Find where the given text appears and provide that cell's center as [X, Y] coordinate. 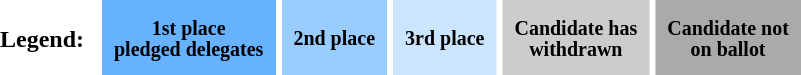
2nd place [334, 38]
Legend: [48, 38]
3rd place [444, 38]
Candidate noton ballot [728, 38]
1st placepledged delegates [188, 38]
Candidate haswithdrawn [576, 38]
